Output the (X, Y) coordinate of the center of the cell containing the given text.  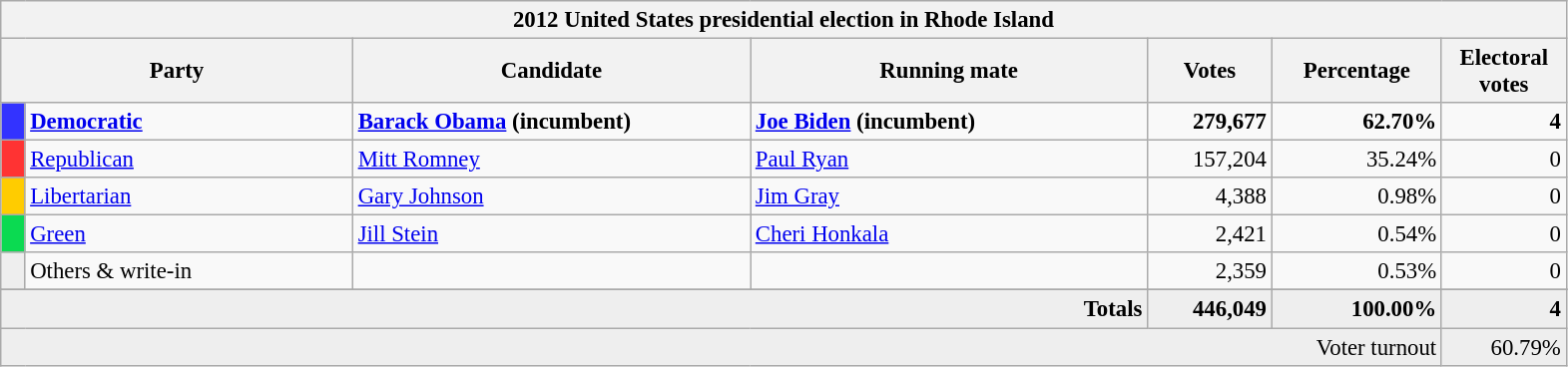
100.00% (1356, 309)
Votes (1210, 72)
Green (189, 234)
Party (178, 72)
Mitt Romney (551, 160)
446,049 (1210, 309)
Gary Johnson (551, 196)
2012 United States presidential election in Rhode Island (784, 20)
Paul Ryan (949, 160)
Jim Gray (949, 196)
0.54% (1356, 234)
279,677 (1210, 122)
157,204 (1210, 160)
Libertarian (189, 196)
Republican (189, 160)
Running mate (949, 72)
Democratic (189, 122)
Cheri Honkala (949, 234)
0.98% (1356, 196)
Percentage (1356, 72)
60.79% (1503, 347)
4,388 (1210, 196)
2,421 (1210, 234)
Others & write-in (189, 272)
35.24% (1356, 160)
Electoral votes (1503, 72)
Voter turnout (722, 347)
Joe Biden (incumbent) (949, 122)
Barack Obama (incumbent) (551, 122)
0.53% (1356, 272)
Totals (575, 309)
62.70% (1356, 122)
2,359 (1210, 272)
Candidate (551, 72)
Jill Stein (551, 234)
